Scan for the cell matching the given text and deliver its [x, y] coordinate at center. 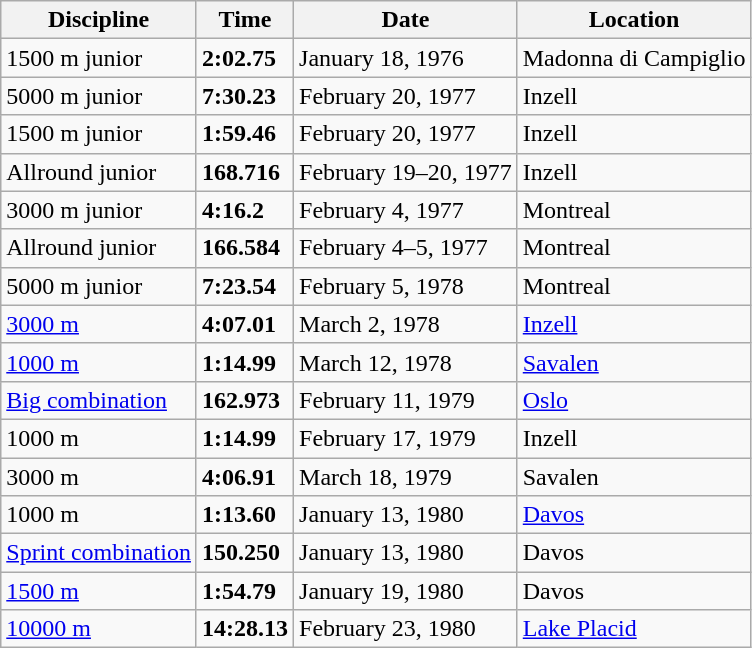
1:59.46 [244, 134]
3000 m junior [99, 210]
10000 m [99, 629]
1500 m [99, 591]
February 4–5, 1977 [406, 248]
Madonna di Campiglio [634, 58]
Date [406, 20]
January 19, 1980 [406, 591]
February 4, 1977 [406, 210]
168.716 [244, 172]
February 5, 1978 [406, 286]
Time [244, 20]
4:07.01 [244, 324]
7:30.23 [244, 96]
January 18, 1976 [406, 58]
14:28.13 [244, 629]
1:54.79 [244, 591]
7:23.54 [244, 286]
February 11, 1979 [406, 400]
4:06.91 [244, 477]
Lake Placid [634, 629]
February 19–20, 1977 [406, 172]
166.584 [244, 248]
February 23, 1980 [406, 629]
162.973 [244, 400]
2:02.75 [244, 58]
Discipline [99, 20]
Big combination [99, 400]
March 18, 1979 [406, 477]
February 17, 1979 [406, 438]
Location [634, 20]
4:16.2 [244, 210]
1:13.60 [244, 515]
Oslo [634, 400]
150.250 [244, 553]
March 2, 1978 [406, 324]
March 12, 1978 [406, 362]
Sprint combination [99, 553]
